Scan for the cell matching the given text and deliver its (X, Y) coordinate at center. 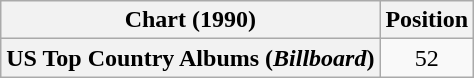
Position (427, 20)
Chart (1990) (190, 20)
US Top Country Albums (Billboard) (190, 58)
52 (427, 58)
